Find where the given text appears and provide that cell's center as (x, y) coordinate. 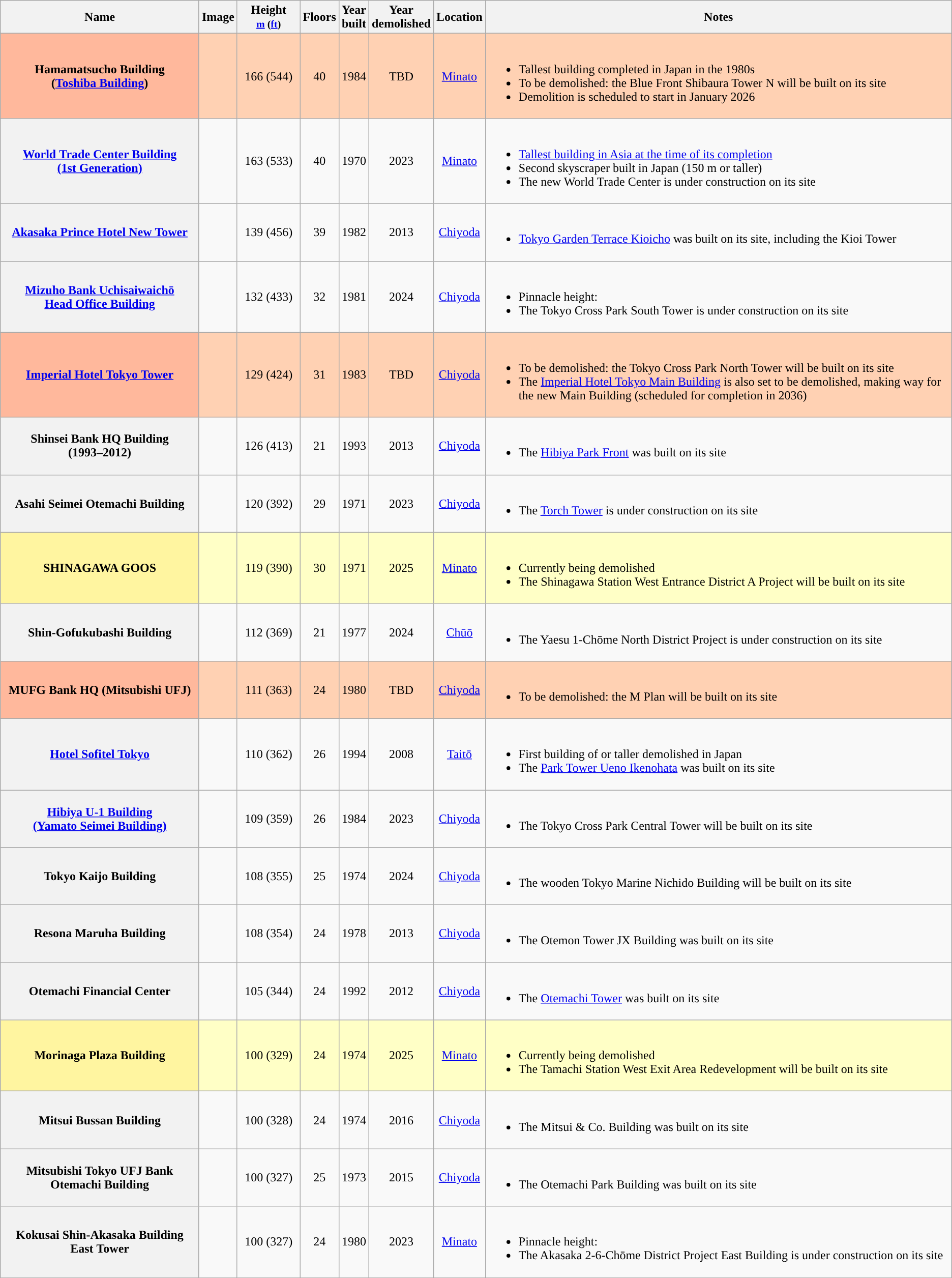
2012 (401, 991)
1981 (354, 297)
The Otemon Tower JX Building was built on its site (718, 934)
29 (319, 504)
Taitō (460, 754)
111 (363) (269, 690)
110 (362) (269, 754)
Otemachi Financial Center (100, 991)
2015 (401, 1177)
Imperial Hotel Tokyo Tower (100, 374)
109 (359) (269, 818)
39 (319, 232)
Asahi Seimei Otemachi Building (100, 504)
MUFG Bank HQ (Mitsubishi UFJ) (100, 690)
Resona Maruha Building (100, 934)
32 (319, 297)
First building of or taller demolished in JapanThe Park Tower Ueno Ikenohata was built on its site (718, 754)
Currently being demolishedThe Tamachi Station West Exit Area Redevelopment will be built on its site (718, 1056)
1994 (354, 754)
163 (533) (269, 161)
126 (413) (269, 446)
139 (456) (269, 232)
Hibiya U-1 Building (Yamato Seimei Building) (100, 818)
30 (319, 568)
Kokusai Shin-Akasaka Building East Tower (100, 1242)
120 (392) (269, 504)
119 (390) (269, 568)
1993 (354, 446)
Hamamatsucho Building (Toshiba Building) (100, 76)
Akasaka Prince Hotel New Tower (100, 232)
Tokyo Garden Terrace Kioicho was built on its site, including the Kioi Tower (718, 232)
Mitsubishi Tokyo UFJ Bank Otemachi Building (100, 1177)
Mizuho Bank Uchisaiwaichō Head Office Building (100, 297)
World Trade Center Building (1st Generation) (100, 161)
The Yaesu 1-Chōme North District Project is under construction on its site (718, 632)
112 (369) (269, 632)
The Otemachi Park Building was built on its site (718, 1177)
Shin-Gofukubashi Building (100, 632)
The Hibiya Park Front was built on its site (718, 446)
1982 (354, 232)
1978 (354, 934)
Morinaga Plaza Building (100, 1056)
1977 (354, 632)
1983 (354, 374)
SHINAGAWA GOOS (100, 568)
The Otemachi Tower was built on its site (718, 991)
108 (355) (269, 876)
The Tokyo Cross Park Central Tower will be built on its site (718, 818)
129 (424) (269, 374)
100 (329) (269, 1056)
2008 (401, 754)
Chūō (460, 632)
Mitsui Bussan Building (100, 1120)
Floors (319, 17)
Yeardemolished (401, 17)
Yearbuilt (354, 17)
108 (354) (269, 934)
The Torch Tower is under construction on its site (718, 504)
1992 (354, 991)
31 (319, 374)
Pinnacle height: The Akasaka 2-6-Chōme District Project East Building is under construction on its site (718, 1242)
The Mitsui & Co. Building was built on its site (718, 1120)
100 (328) (269, 1120)
105 (344) (269, 991)
Location (460, 17)
132 (433) (269, 297)
The wooden Tokyo Marine Nichido Building will be built on its site (718, 876)
Heightm (ft) (269, 17)
1973 (354, 1177)
Notes (718, 17)
Name (100, 17)
Hotel Sofitel Tokyo (100, 754)
Image (218, 17)
166 (544) (269, 76)
1970 (354, 161)
Shinsei Bank HQ Building (1993–2012) (100, 446)
2016 (401, 1120)
To be demolished: the M Plan will be built on its site (718, 690)
Tokyo Kaijo Building (100, 876)
Pinnacle height: The Tokyo Cross Park South Tower is under construction on its site (718, 297)
Currently being demolishedThe Shinagawa Station West Entrance District A Project will be built on its site (718, 568)
